Provide the [x, y] coordinate of the cell's center where the given text is located.  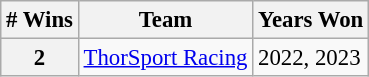
Team [165, 20]
ThorSport Racing [165, 58]
# Wins [40, 20]
Years Won [311, 20]
2 [40, 58]
2022, 2023 [311, 58]
